Return the [x, y] coordinate for the center point of the cell that contains the specified text.  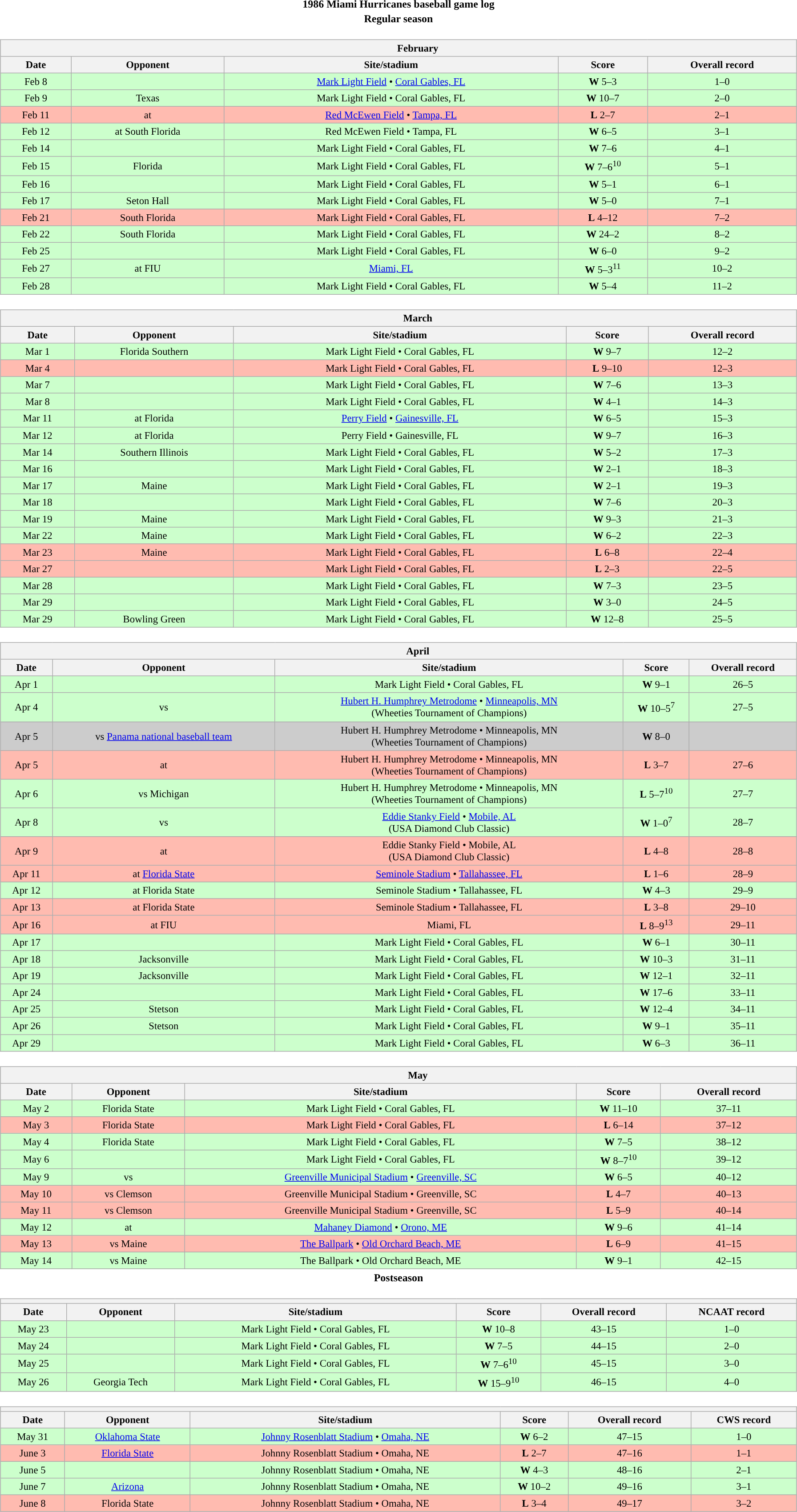
Mahaney Diamond • Orono, ME [380, 1227]
May 13 [36, 1244]
W 5–4 [603, 286]
Apr 4 [27, 707]
32–11 [743, 976]
11–2 [722, 286]
June 5 [33, 1470]
June 8 [33, 1504]
30–11 [743, 942]
4–1 [722, 148]
22–5 [722, 569]
Apr 24 [27, 993]
Feb 12 [36, 132]
Apr 11 [27, 874]
27–5 [743, 707]
Apr 6 [27, 793]
W 10–7 [603, 98]
29–10 [743, 907]
Feb 27 [36, 269]
3–2 [744, 1504]
W 6–3 [656, 1043]
April [398, 651]
L 6–9 [618, 1244]
Feb 9 [36, 98]
Arizona [128, 1487]
Mar 11 [37, 418]
28–8 [743, 851]
7–1 [722, 201]
L 4–12 [603, 217]
15–3 [722, 418]
40–13 [729, 1194]
W 17–6 [656, 993]
16–3 [722, 435]
49–17 [629, 1504]
27–7 [743, 793]
23–5 [722, 586]
Georgia Tech [121, 1382]
W 11–10 [618, 1108]
Apr 12 [27, 890]
1–1 [744, 1453]
CWS record [744, 1420]
Apr 13 [27, 907]
Southern Illinois [154, 452]
L 4–7 [618, 1194]
Feb 25 [36, 251]
Apr 18 [27, 959]
29–9 [743, 890]
L 3–8 [656, 907]
May 3 [36, 1125]
Mar 19 [37, 519]
Apr 19 [27, 976]
27–6 [743, 765]
W 7–3 [607, 586]
Apr 25 [27, 1009]
37–11 [729, 1108]
8–2 [722, 234]
40–14 [729, 1211]
May 6 [36, 1159]
49–16 [629, 1487]
38–12 [729, 1142]
W 5–2 [607, 452]
W 3–0 [607, 602]
May 25 [33, 1363]
Mar 14 [37, 452]
L 3–7 [656, 765]
29–11 [743, 925]
vs Michigan [164, 793]
44–15 [604, 1346]
W 10–2 [534, 1487]
33–11 [743, 993]
W 8–0 [656, 736]
25–5 [722, 619]
22–3 [722, 536]
May 26 [33, 1382]
May 31 [33, 1436]
Oklahoma State [128, 1436]
May 4 [36, 1142]
45–15 [604, 1363]
13–3 [722, 385]
L 9–10 [607, 369]
Mar 8 [37, 402]
47–16 [629, 1453]
W 8–710 [618, 1159]
6–1 [722, 184]
L 6–8 [607, 552]
May [398, 1075]
5–1 [722, 166]
Apr 8 [27, 822]
10–2 [722, 269]
Feb 11 [36, 115]
Mar 22 [37, 536]
May 23 [33, 1329]
34–11 [743, 1009]
at South Florida [148, 132]
28–7 [743, 822]
L 6–14 [618, 1125]
17–3 [722, 452]
W 6–0 [603, 251]
26–5 [743, 685]
W 12–8 [607, 619]
40–12 [729, 1177]
March [398, 318]
Mar 18 [37, 502]
14–3 [722, 402]
May 12 [36, 1227]
41–14 [729, 1227]
L 5–710 [656, 793]
Apr 29 [27, 1043]
February [398, 48]
24–5 [722, 602]
W 12–1 [656, 976]
Mar 1 [37, 352]
W 9–3 [607, 519]
May 10 [36, 1194]
May 2 [36, 1108]
W 4–1 [607, 402]
43–15 [604, 1329]
June 3 [33, 1453]
Feb 28 [36, 286]
4–0 [732, 1382]
47–15 [629, 1436]
46–15 [604, 1382]
W 6–1 [656, 942]
Mar 23 [37, 552]
31–11 [743, 959]
35–11 [743, 1026]
Apr 17 [27, 942]
Texas [148, 98]
Apr 9 [27, 851]
41–15 [729, 1244]
W 5–311 [603, 269]
Mar 4 [37, 369]
vs Panama national baseball team [164, 736]
W 5–0 [603, 201]
Feb 17 [36, 201]
Feb 22 [36, 234]
W 1–07 [656, 822]
37–12 [729, 1125]
W 5–3 [603, 81]
Feb 16 [36, 184]
Feb 8 [36, 81]
18–3 [722, 469]
21–3 [722, 519]
W 10–8 [499, 1329]
Florida [148, 166]
L 8–913 [656, 925]
Mar 16 [37, 469]
12–2 [722, 352]
L 3–4 [534, 1504]
L 4–8 [656, 851]
W 24–2 [603, 234]
28–9 [743, 874]
Mar 7 [37, 385]
39–12 [729, 1159]
May 11 [36, 1211]
Mar 28 [37, 586]
Mar 27 [37, 569]
19–3 [722, 485]
22–4 [722, 552]
42–15 [729, 1261]
Apr 1 [27, 685]
Apr 16 [27, 925]
48–16 [629, 1470]
L 5–9 [618, 1211]
Apr 26 [27, 1026]
NCAAT record [732, 1312]
W 10–57 [656, 707]
7–2 [722, 217]
20–3 [722, 502]
L 2–3 [607, 569]
W 9–6 [618, 1227]
May 14 [36, 1261]
9–2 [722, 251]
Mar 12 [37, 435]
36–11 [743, 1043]
Mar 17 [37, 485]
W 10–3 [656, 959]
12–3 [722, 369]
Feb 14 [36, 148]
Bowling Green [154, 619]
May 9 [36, 1177]
W 15–910 [499, 1382]
W 5–1 [603, 184]
Feb 15 [36, 166]
May 24 [33, 1346]
Seton Hall [148, 201]
Florida Southern [154, 352]
L 1–6 [656, 874]
Feb 21 [36, 217]
June 7 [33, 1487]
3–0 [732, 1363]
W 12–4 [656, 1009]
